Extract the [x, y] coordinate from the center of the cell holding the provided text.  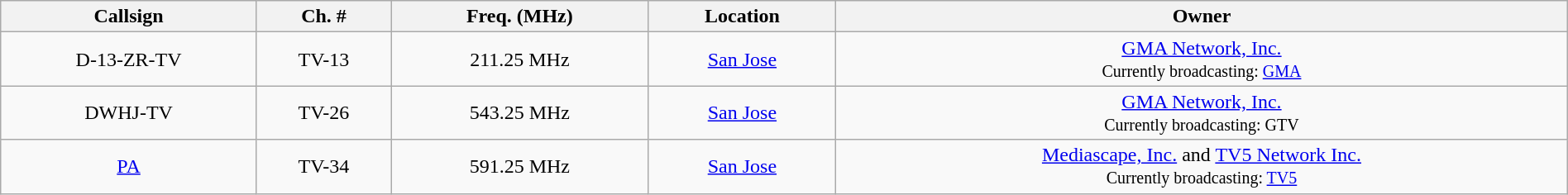
211.25 MHz [520, 59]
Callsign [129, 17]
D-13-ZR-TV [129, 59]
Location [743, 17]
TV-13 [323, 59]
Freq. (MHz) [520, 17]
GMA Network, Inc.Currently broadcasting: GMA [1202, 59]
591.25 MHz [520, 167]
TV-34 [323, 167]
DWHJ-TV [129, 112]
TV-26 [323, 112]
PA [129, 167]
543.25 MHz [520, 112]
Mediascape, Inc. and TV5 Network Inc. Currently broadcasting: TV5 [1202, 167]
GMA Network, Inc.Currently broadcasting: GTV [1202, 112]
Ch. # [323, 17]
Owner [1202, 17]
